From the cell containing the given text, extract its center point as (x, y) coordinate. 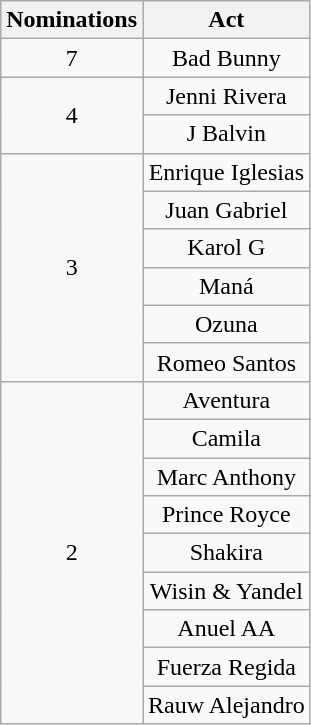
Wisin & Yandel (226, 591)
2 (72, 552)
4 (72, 115)
Rauw Alejandro (226, 705)
Romeo Santos (226, 362)
7 (72, 58)
Anuel AA (226, 629)
Camila (226, 438)
Marc Anthony (226, 477)
Juan Gabriel (226, 210)
Fuerza Regida (226, 667)
Act (226, 20)
Prince Royce (226, 515)
Nominations (72, 20)
Shakira (226, 553)
Aventura (226, 400)
3 (72, 267)
Karol G (226, 248)
J Balvin (226, 134)
Bad Bunny (226, 58)
Ozuna (226, 324)
Enrique Iglesias (226, 172)
Jenni Rivera (226, 96)
Maná (226, 286)
